For the text-containing cell, return its midpoint in (X, Y) coordinate format. 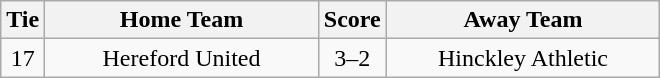
3–2 (352, 58)
Hinckley Athletic (523, 58)
Home Team (182, 20)
Hereford United (182, 58)
17 (23, 58)
Score (352, 20)
Away Team (523, 20)
Tie (23, 20)
